From the cell containing the given text, extract its center point as [X, Y] coordinate. 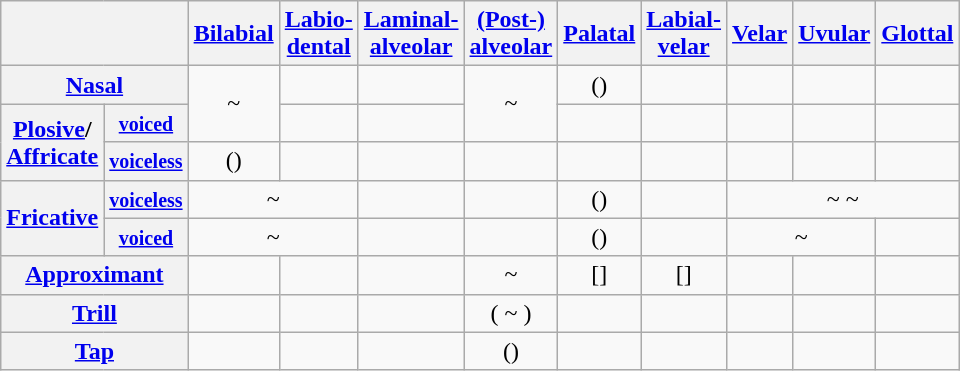
Velar [760, 34]
( ~ ) [511, 313]
Labio-dental [318, 34]
Fricative [52, 218]
~ ~ [843, 199]
Bilabial [234, 34]
Trill [94, 313]
Labial-velar [684, 34]
Plosive/Affricate [52, 142]
Nasal [94, 85]
Glottal [918, 34]
Laminal-alveolar [411, 34]
Palatal [600, 34]
Tap [94, 351]
(Post-)alveolar [511, 34]
Approximant [94, 275]
Uvular [834, 34]
